Identify which cell holds the provided text, then report its (x, y) central coordinate. 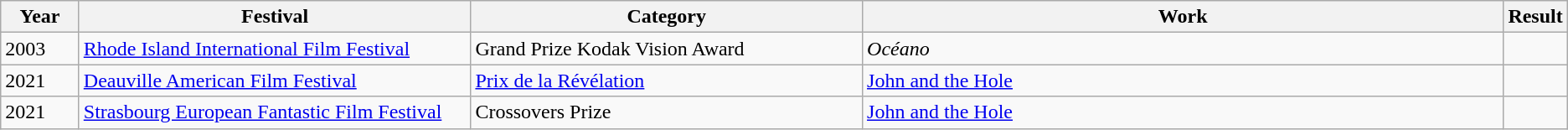
Work (1183, 17)
Océano (1183, 49)
Festival (275, 17)
Result (1535, 17)
Year (40, 17)
Category (667, 17)
Grand Prize Kodak Vision Award (667, 49)
Crossovers Prize (667, 112)
Rhode Island International Film Festival (275, 49)
Deauville American Film Festival (275, 81)
Strasbourg European Fantastic Film Festival (275, 112)
Prix de la Révélation (667, 81)
2003 (40, 49)
